Locate the cell with the specified text and output its [x, y] center coordinate. 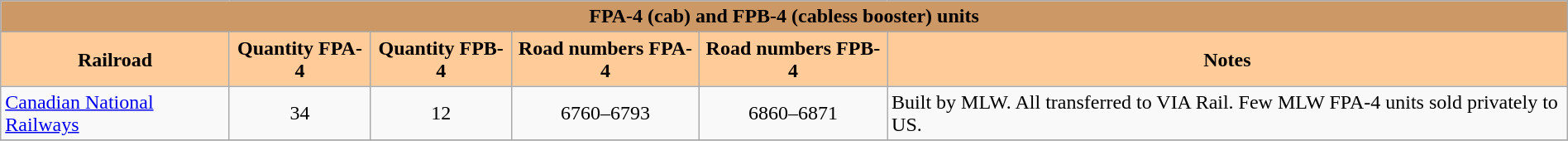
6760–6793 [605, 113]
FPA-4 (cab) and FPB-4 (cabless booster) units [784, 17]
Road numbers FPB-4 [792, 60]
Built by MLW. All transferred to VIA Rail. Few MLW FPA-4 units sold privately to US. [1227, 113]
Notes [1227, 60]
Quantity FPB-4 [442, 60]
34 [299, 113]
Quantity FPA-4 [299, 60]
Canadian National Railways [116, 113]
Railroad [116, 60]
6860–6871 [792, 113]
12 [442, 113]
Road numbers FPA-4 [605, 60]
